Pinpoint the cell where the given text exists, returning its [x, y] midpoint coordinate. 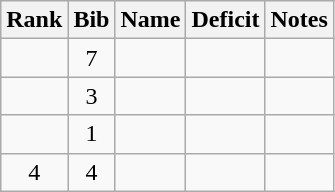
Name [150, 20]
1 [92, 134]
Deficit [226, 20]
Bib [92, 20]
Rank [34, 20]
7 [92, 58]
3 [92, 96]
Notes [299, 20]
